Extract the [X, Y] coordinate from the center of the cell holding the provided text.  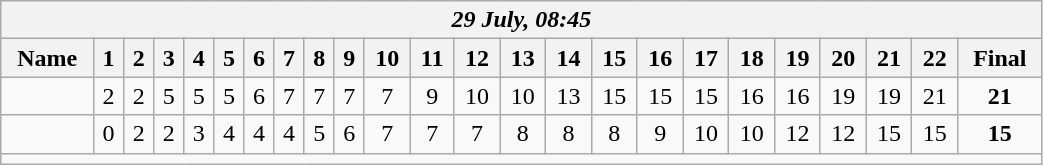
17 [706, 58]
1 [108, 58]
14 [569, 58]
Name [48, 58]
29 July, 08:45 [522, 20]
18 [752, 58]
11 [432, 58]
20 [843, 58]
Final [1000, 58]
0 [108, 134]
22 [935, 58]
